Output the (x, y) coordinate of the center of the cell containing the given text.  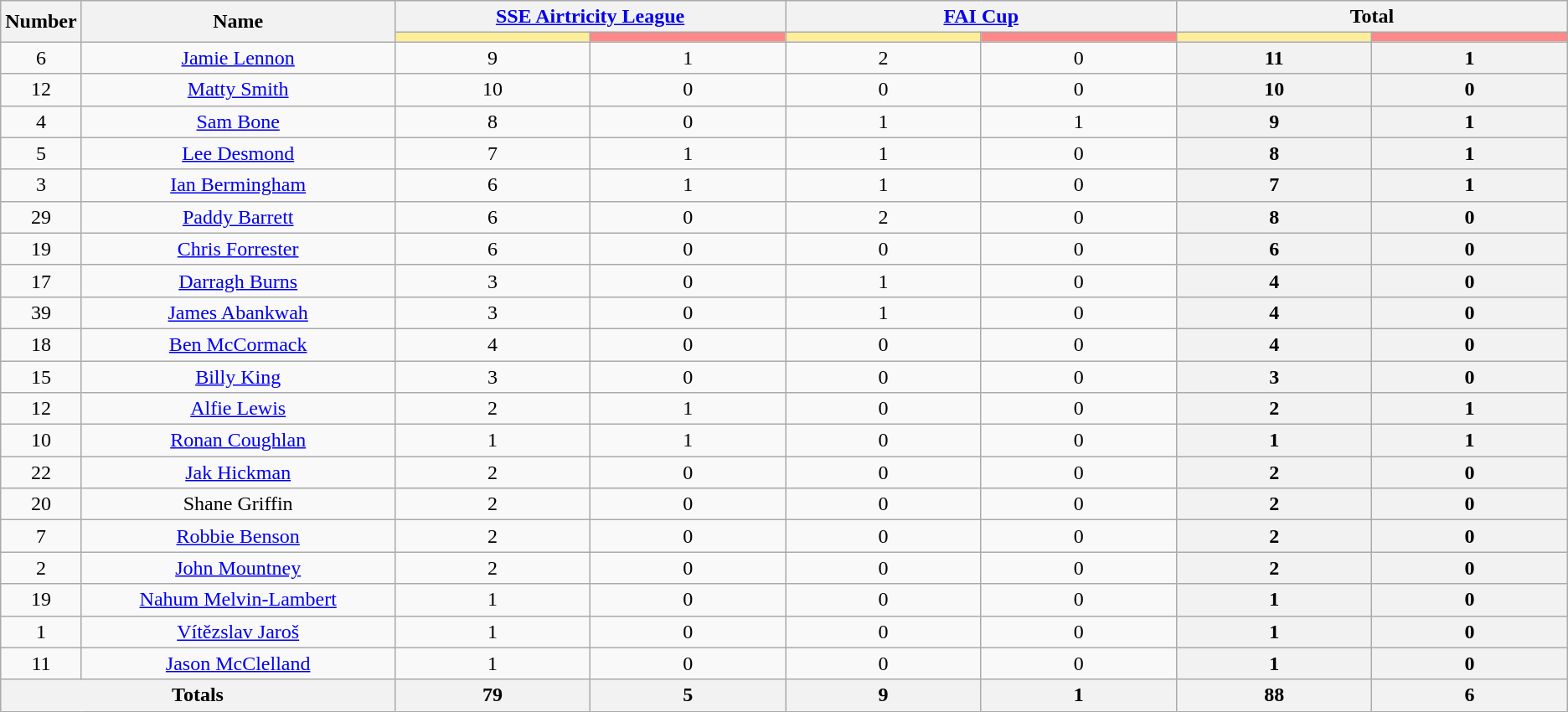
Nahum Melvin-Lambert (238, 600)
Ian Bermingham (238, 185)
Lee Desmond (238, 153)
James Abankwah (238, 312)
Number (41, 22)
17 (41, 281)
Totals (198, 695)
Total (1372, 17)
Paddy Barrett (238, 217)
Shane Griffin (238, 504)
Chris Forrester (238, 249)
Jason McClelland (238, 663)
Vítězslav Jaroš (238, 632)
Sam Bone (238, 121)
SSE Airtricity League (590, 17)
Jak Hickman (238, 472)
John Mountney (238, 568)
Billy King (238, 376)
79 (493, 695)
22 (41, 472)
Ronan Coughlan (238, 441)
29 (41, 217)
Alfie Lewis (238, 409)
Name (238, 22)
39 (41, 312)
Robbie Benson (238, 536)
15 (41, 376)
Darragh Burns (238, 281)
Jamie Lennon (238, 58)
FAI Cup (982, 17)
88 (1275, 695)
Ben McCormack (238, 344)
18 (41, 344)
Matty Smith (238, 90)
20 (41, 504)
